Output the [X, Y] coordinate of the center of the cell containing the given text.  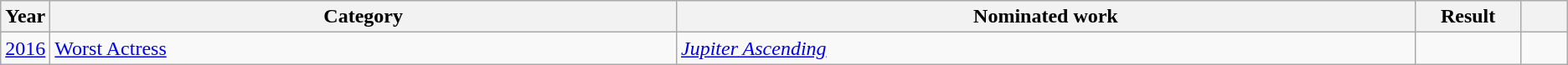
Nominated work [1046, 17]
Worst Actress [364, 48]
Result [1467, 17]
Category [364, 17]
Jupiter Ascending [1046, 48]
Year [25, 17]
2016 [25, 48]
